Find where the given text appears and provide that cell's center as (x, y) coordinate. 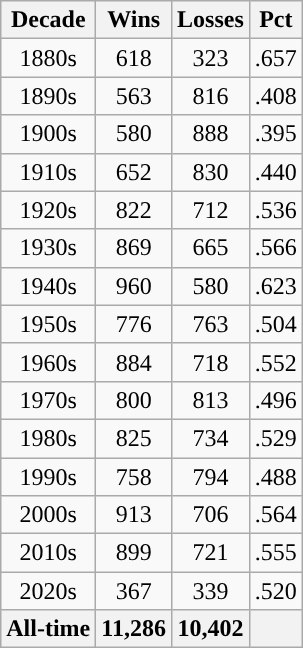
10,402 (211, 629)
763 (211, 324)
1940s (48, 286)
1980s (48, 438)
1880s (48, 58)
758 (134, 477)
Losses (211, 20)
1890s (48, 96)
813 (211, 400)
1960s (48, 362)
884 (134, 362)
.520 (276, 591)
Pct (276, 20)
11,286 (134, 629)
2000s (48, 515)
734 (211, 438)
Decade (48, 20)
.623 (276, 286)
721 (211, 553)
706 (211, 515)
830 (211, 172)
776 (134, 324)
.657 (276, 58)
.529 (276, 438)
.555 (276, 553)
563 (134, 96)
1970s (48, 400)
Wins (134, 20)
.408 (276, 96)
712 (211, 210)
960 (134, 286)
.440 (276, 172)
899 (134, 553)
800 (134, 400)
All-time (48, 629)
367 (134, 591)
.488 (276, 477)
2020s (48, 591)
.564 (276, 515)
913 (134, 515)
323 (211, 58)
718 (211, 362)
1990s (48, 477)
1950s (48, 324)
816 (211, 96)
.552 (276, 362)
.504 (276, 324)
652 (134, 172)
888 (211, 134)
2010s (48, 553)
.496 (276, 400)
825 (134, 438)
1910s (48, 172)
.566 (276, 248)
1930s (48, 248)
1900s (48, 134)
822 (134, 210)
339 (211, 591)
1920s (48, 210)
665 (211, 248)
869 (134, 248)
618 (134, 58)
.395 (276, 134)
.536 (276, 210)
794 (211, 477)
